Scan for the cell matching the given text and deliver its (X, Y) coordinate at center. 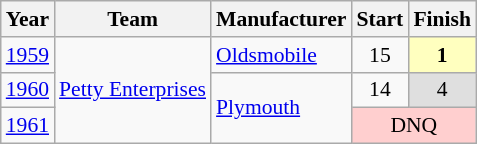
Plymouth (281, 108)
4 (442, 90)
Year (28, 19)
Finish (442, 19)
1 (442, 55)
14 (380, 90)
DNQ (414, 126)
1960 (28, 90)
Petty Enterprises (132, 90)
1961 (28, 126)
1959 (28, 55)
Start (380, 19)
Team (132, 19)
Manufacturer (281, 19)
Oldsmobile (281, 55)
15 (380, 55)
